Provide the (X, Y) coordinate of the cell's center where the given text is located.  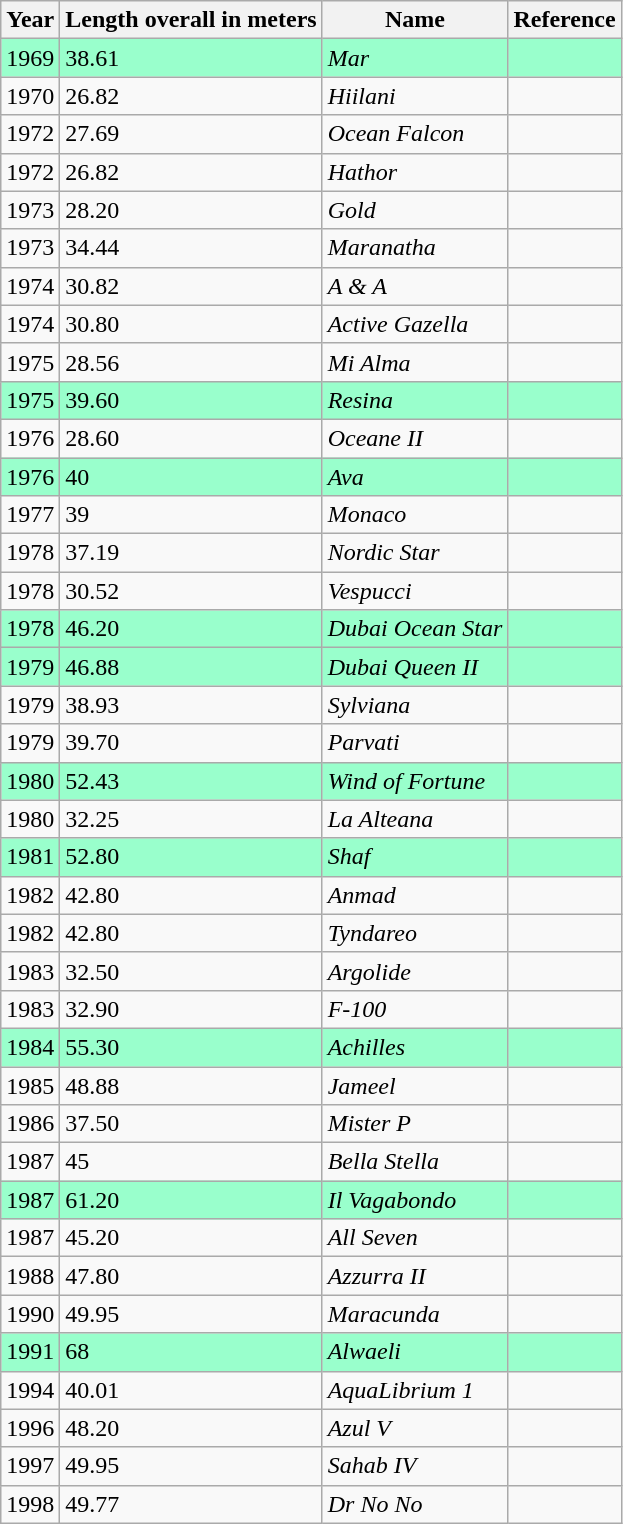
61.20 (191, 1200)
28.60 (191, 438)
1969 (30, 58)
Achilles (415, 1047)
Resina (415, 400)
Dubai Queen II (415, 667)
32.50 (191, 971)
Mar (415, 58)
37.50 (191, 1124)
Oceane II (415, 438)
Maracunda (415, 1314)
32.90 (191, 1009)
Azul V (415, 1428)
1977 (30, 515)
Hathor (415, 172)
A & A (415, 286)
1998 (30, 1504)
34.44 (191, 248)
AquaLibrium 1 (415, 1390)
Tyndareo (415, 933)
All Seven (415, 1238)
1984 (30, 1047)
38.93 (191, 705)
52.43 (191, 781)
Hiilani (415, 96)
68 (191, 1352)
Ocean Falcon (415, 134)
Shaf (415, 857)
32.25 (191, 819)
1981 (30, 857)
Sylviana (415, 705)
1970 (30, 96)
Name (415, 20)
28.20 (191, 210)
Argolide (415, 971)
Reference (564, 20)
Maranatha (415, 248)
Il Vagabondo (415, 1200)
Bella Stella (415, 1162)
46.88 (191, 667)
Nordic Star (415, 553)
Dr No No (415, 1504)
Mi Alma (415, 362)
Year (30, 20)
40 (191, 477)
1994 (30, 1390)
48.88 (191, 1085)
52.80 (191, 857)
48.20 (191, 1428)
30.52 (191, 591)
1996 (30, 1428)
1990 (30, 1314)
Vespucci (415, 591)
1985 (30, 1085)
Active Gazella (415, 324)
Gold (415, 210)
Mister P (415, 1124)
47.80 (191, 1276)
Anmad (415, 895)
Jameel (415, 1085)
Alwaeli (415, 1352)
39.60 (191, 400)
1988 (30, 1276)
39 (191, 515)
Length overall in meters (191, 20)
49.77 (191, 1504)
Monaco (415, 515)
1997 (30, 1466)
Sahab IV (415, 1466)
37.19 (191, 553)
Parvati (415, 743)
Wind of Fortune (415, 781)
45 (191, 1162)
F-100 (415, 1009)
38.61 (191, 58)
45.20 (191, 1238)
28.56 (191, 362)
55.30 (191, 1047)
40.01 (191, 1390)
Ava (415, 477)
46.20 (191, 629)
1991 (30, 1352)
Dubai Ocean Star (415, 629)
39.70 (191, 743)
27.69 (191, 134)
La Alteana (415, 819)
Azzurra II (415, 1276)
30.82 (191, 286)
1986 (30, 1124)
30.80 (191, 324)
